Extract the (X, Y) coordinate from the center of the cell holding the provided text.  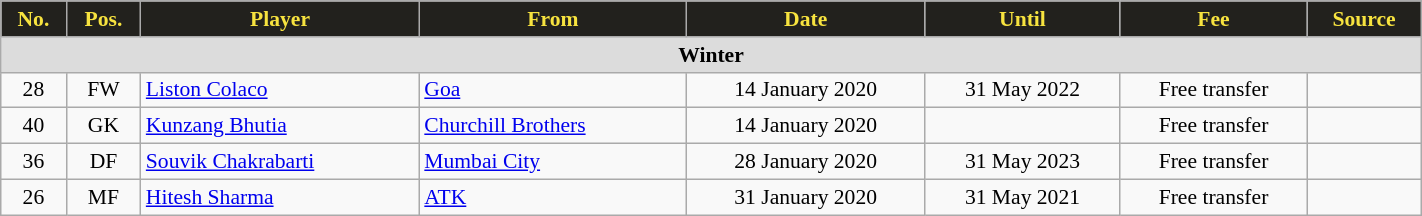
Date (806, 19)
FW (104, 90)
28 (34, 90)
40 (34, 126)
GK (104, 126)
From (552, 19)
Souvik Chakrabarti (280, 162)
31 May 2021 (1022, 197)
28 January 2020 (806, 162)
31 May 2023 (1022, 162)
Hitesh Sharma (280, 197)
Fee (1214, 19)
31 January 2020 (806, 197)
Player (280, 19)
Kunzang Bhutia (280, 126)
Liston Colaco (280, 90)
DF (104, 162)
Winter (711, 55)
Goa (552, 90)
Churchill Brothers (552, 126)
26 (34, 197)
Until (1022, 19)
Mumbai City (552, 162)
Source (1364, 19)
31 May 2022 (1022, 90)
No. (34, 19)
36 (34, 162)
Pos. (104, 19)
ATK (552, 197)
MF (104, 197)
